Return the (x, y) coordinate for the center point of the cell that contains the specified text.  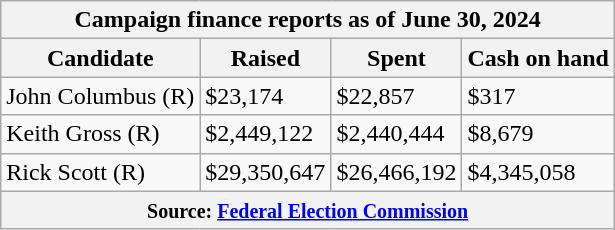
$4,345,058 (538, 172)
$23,174 (266, 96)
Campaign finance reports as of June 30, 2024 (308, 20)
Raised (266, 58)
$22,857 (396, 96)
$8,679 (538, 134)
Source: Federal Election Commission (308, 210)
Cash on hand (538, 58)
$29,350,647 (266, 172)
Spent (396, 58)
$2,449,122 (266, 134)
$317 (538, 96)
Keith Gross (R) (100, 134)
$26,466,192 (396, 172)
Rick Scott (R) (100, 172)
$2,440,444 (396, 134)
John Columbus (R) (100, 96)
Candidate (100, 58)
